Return [X, Y] of the center of cell containing provided text 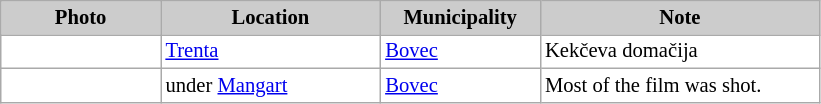
Municipality [460, 17]
Note [680, 17]
Trenta [270, 51]
under Mangart [270, 85]
Location [270, 17]
Photo [81, 17]
Most of the film was shot. [680, 85]
Kekčeva domačija [680, 51]
